Determine the (x, y) coordinate at the center of the cell enclosing the given text.  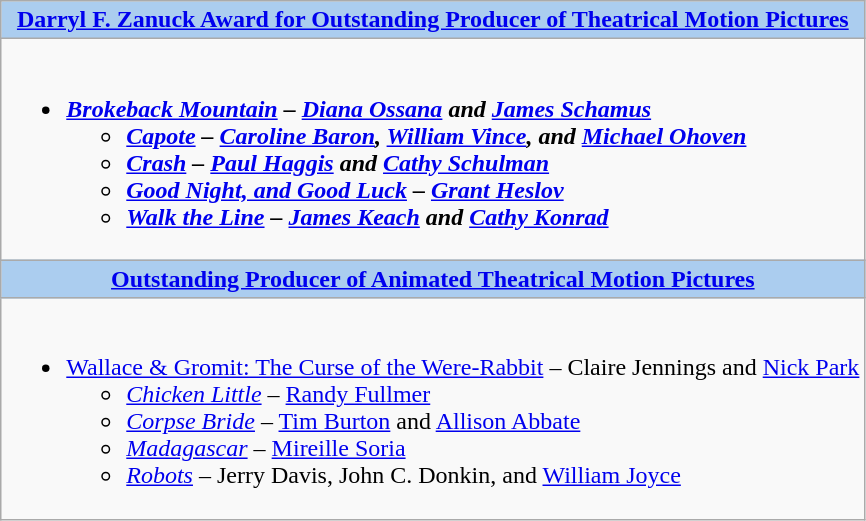
Outstanding Producer of Animated Theatrical Motion Pictures (433, 279)
Darryl F. Zanuck Award for Outstanding Producer of Theatrical Motion Pictures (433, 20)
